Provide the [x, y] coordinate of the cell's center where the given text is located.  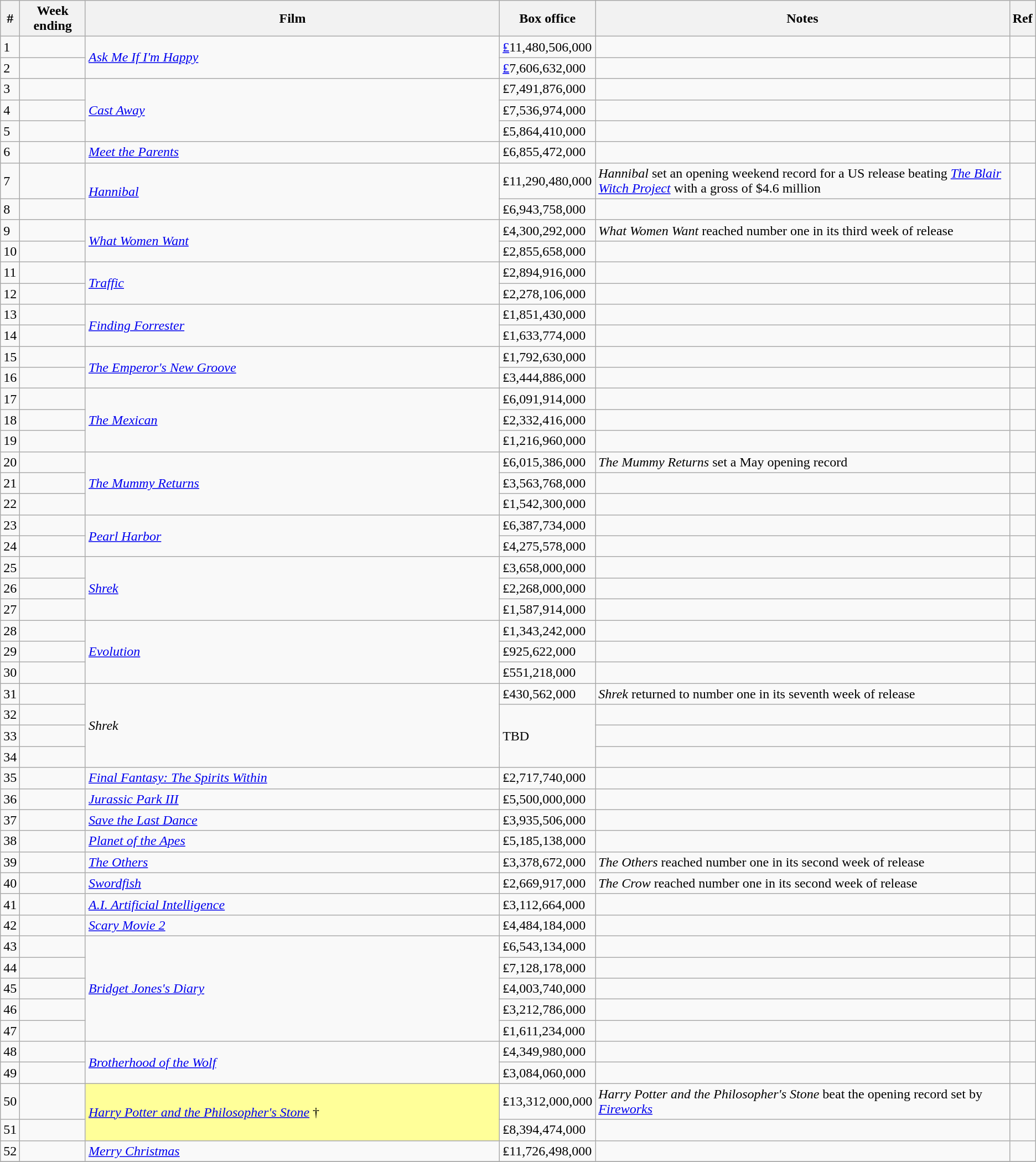
19 [10, 441]
17 [10, 399]
₤3,563,768,000 [548, 483]
₤6,943,758,000 [548, 209]
31 [10, 694]
₤11,290,480,000 [548, 180]
44 [10, 968]
29 [10, 652]
Pearl Harbor [292, 536]
₤925,622,000 [548, 652]
36 [10, 799]
₤2,669,917,000 [548, 883]
33 [10, 736]
₤6,015,386,000 [548, 462]
Traffic [292, 283]
₤2,268,000,000 [548, 588]
Box office [548, 19]
50 [10, 1101]
32 [10, 715]
₤4,003,740,000 [548, 989]
16 [10, 378]
Hannibal [292, 191]
Finding Forrester [292, 325]
1 [10, 47]
26 [10, 588]
₤3,084,060,000 [548, 1073]
₤6,543,134,000 [548, 946]
Merry Christmas [292, 1151]
Save the Last Dance [292, 820]
42 [10, 925]
10 [10, 251]
₤5,185,138,000 [548, 841]
20 [10, 462]
₤3,444,886,000 [548, 378]
The Mexican [292, 420]
37 [10, 820]
₤2,894,916,000 [548, 272]
₤1,587,914,000 [548, 609]
47 [10, 1031]
₤1,633,774,000 [548, 336]
Cast Away [292, 110]
5 [10, 131]
₤551,218,000 [548, 673]
13 [10, 315]
The Crow reached number one in its second week of release [802, 883]
52 [10, 1151]
₤4,300,292,000 [548, 230]
₤2,332,416,000 [548, 420]
₤11,480,506,000 [548, 47]
₤2,278,106,000 [548, 294]
11 [10, 272]
34 [10, 757]
# [10, 19]
The Emperor's New Groove [292, 367]
Jurassic Park III [292, 799]
₤1,542,300,000 [548, 504]
₤13,312,000,000 [548, 1101]
Ref [1023, 19]
What Women Want reached number one in its third week of release [802, 230]
₤3,378,672,000 [548, 862]
₤3,112,664,000 [548, 904]
₤1,611,234,000 [548, 1031]
₤3,658,000,000 [548, 567]
Harry Potter and the Philosopher's Stone † [292, 1112]
38 [10, 841]
Film [292, 19]
49 [10, 1073]
₤6,387,734,000 [548, 525]
Ask Me If I'm Happy [292, 58]
Brotherhood of the Wolf [292, 1062]
TBD [548, 736]
8 [10, 209]
Scary Movie 2 [292, 925]
Evolution [292, 651]
Week ending [53, 19]
Hannibal set an opening weekend record for a US release beating The Blair Witch Project with a gross of $4.6 million [802, 180]
40 [10, 883]
₤7,128,178,000 [548, 968]
₤7,491,876,000 [548, 89]
4 [10, 110]
₤6,855,472,000 [548, 152]
46 [10, 1010]
24 [10, 546]
Notes [802, 19]
15 [10, 357]
₤1,851,430,000 [548, 315]
9 [10, 230]
What Women Want [292, 241]
₤1,792,630,000 [548, 357]
The Mummy Returns set a May opening record [802, 462]
₤430,562,000 [548, 694]
2 [10, 68]
Shrek returned to number one in its seventh week of release [802, 694]
₤5,500,000,000 [548, 799]
22 [10, 504]
Planet of the Apes [292, 841]
39 [10, 862]
Swordfish [292, 883]
Bridget Jones's Diary [292, 988]
43 [10, 946]
3 [10, 89]
₤2,717,740,000 [548, 778]
₤7,606,632,000 [548, 68]
35 [10, 778]
28 [10, 630]
21 [10, 483]
7 [10, 180]
The Others reached number one in its second week of release [802, 862]
₤8,394,474,000 [548, 1130]
₤4,484,184,000 [548, 925]
25 [10, 567]
Meet the Parents [292, 152]
₤1,343,242,000 [548, 630]
51 [10, 1130]
Harry Potter and the Philosopher's Stone beat the opening record set by Fireworks [802, 1101]
48 [10, 1052]
Final Fantasy: The Spirits Within [292, 778]
₤5,864,410,000 [548, 131]
18 [10, 420]
₤7,536,974,000 [548, 110]
The Others [292, 862]
41 [10, 904]
₤4,275,578,000 [548, 546]
30 [10, 673]
₤2,855,658,000 [548, 251]
45 [10, 989]
₤4,349,980,000 [548, 1052]
A.I. Artificial Intelligence [292, 904]
27 [10, 609]
₤6,091,914,000 [548, 399]
₤3,935,506,000 [548, 820]
The Mummy Returns [292, 483]
14 [10, 336]
₤1,216,960,000 [548, 441]
₤3,212,786,000 [548, 1010]
₤11,726,498,000 [548, 1151]
12 [10, 294]
23 [10, 525]
6 [10, 152]
